Output the [X, Y] coordinate of the center of the cell containing the given text.  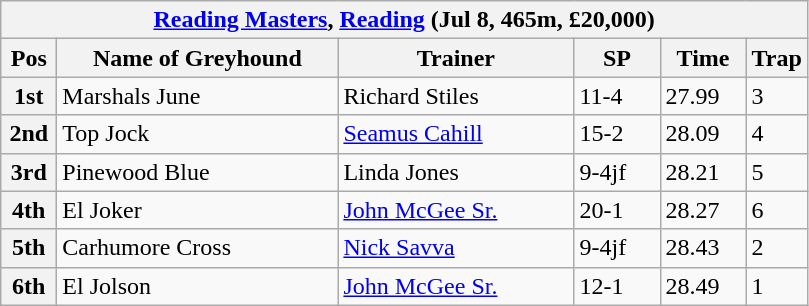
Carhumore Cross [198, 248]
28.27 [703, 210]
15-2 [617, 134]
1st [29, 96]
28.43 [703, 248]
6th [29, 286]
12-1 [617, 286]
1 [776, 286]
Time [703, 58]
2nd [29, 134]
Nick Savva [456, 248]
28.21 [703, 172]
4 [776, 134]
Reading Masters, Reading (Jul 8, 465m, £20,000) [404, 20]
6 [776, 210]
28.09 [703, 134]
Linda Jones [456, 172]
28.49 [703, 286]
3rd [29, 172]
4th [29, 210]
27.99 [703, 96]
5 [776, 172]
20-1 [617, 210]
Trap [776, 58]
5th [29, 248]
11-4 [617, 96]
Seamus Cahill [456, 134]
Richard Stiles [456, 96]
El Joker [198, 210]
Pinewood Blue [198, 172]
SP [617, 58]
El Jolson [198, 286]
Marshals June [198, 96]
3 [776, 96]
Pos [29, 58]
Name of Greyhound [198, 58]
Trainer [456, 58]
Top Jock [198, 134]
2 [776, 248]
